Provide the (x, y) coordinate of the cell's center where the given text is located.  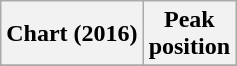
Peakposition (189, 34)
Chart (2016) (72, 34)
